Return (x, y) of the center of cell containing provided text 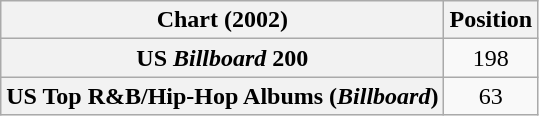
US Billboard 200 (222, 58)
US Top R&B/Hip-Hop Albums (Billboard) (222, 96)
Position (491, 20)
Chart (2002) (222, 20)
198 (491, 58)
63 (491, 96)
